For the text-containing cell, return its midpoint in [x, y] coordinate format. 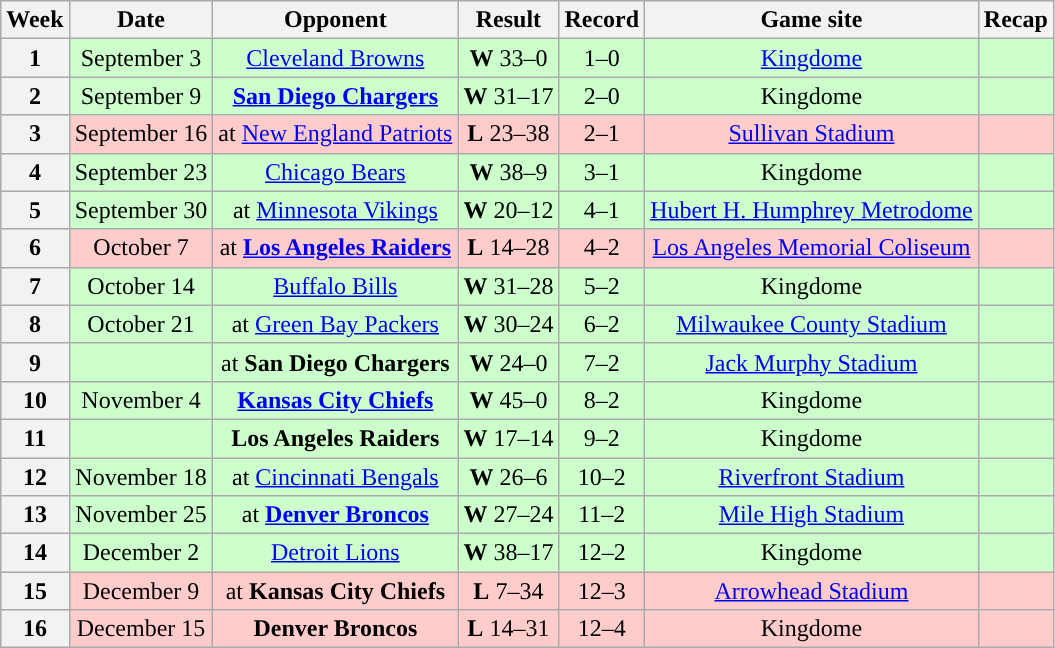
W 30–24 [508, 324]
1–0 [602, 58]
1 [35, 58]
Cleveland Browns [336, 58]
5 [35, 210]
12–2 [602, 553]
13 [35, 515]
Sullivan Stadium [812, 134]
Week [35, 20]
4–1 [602, 210]
W 31–28 [508, 286]
at Minnesota Vikings [336, 210]
Arrowhead Stadium [812, 591]
Record [602, 20]
W 17–14 [508, 438]
October 21 [141, 324]
Jack Murphy Stadium [812, 362]
10–2 [602, 477]
8 [35, 324]
December 2 [141, 553]
2–1 [602, 134]
San Diego Chargers [336, 96]
7 [35, 286]
W 38–17 [508, 553]
W 45–0 [508, 400]
September 16 [141, 134]
4 [35, 172]
September 9 [141, 96]
14 [35, 553]
W 33–0 [508, 58]
9–2 [602, 438]
Mile High Stadium [812, 515]
15 [35, 591]
W 27–24 [508, 515]
Kansas City Chiefs [336, 400]
3–1 [602, 172]
6–2 [602, 324]
Los Angeles Memorial Coliseum [812, 248]
Date [141, 20]
L 23–38 [508, 134]
L 14–28 [508, 248]
2–0 [602, 96]
at Los Angeles Raiders [336, 248]
2 [35, 96]
7–2 [602, 362]
W 31–17 [508, 96]
at San Diego Chargers [336, 362]
9 [35, 362]
November 18 [141, 477]
September 30 [141, 210]
Denver Broncos [336, 629]
at New England Patriots [336, 134]
Opponent [336, 20]
W 26–6 [508, 477]
12 [35, 477]
Detroit Lions [336, 553]
Buffalo Bills [336, 286]
W 24–0 [508, 362]
6 [35, 248]
October 7 [141, 248]
W 20–12 [508, 210]
at Green Bay Packers [336, 324]
October 14 [141, 286]
11 [35, 438]
8–2 [602, 400]
Chicago Bears [336, 172]
November 4 [141, 400]
Result [508, 20]
at Denver Broncos [336, 515]
Riverfront Stadium [812, 477]
12–4 [602, 629]
Milwaukee County Stadium [812, 324]
12–3 [602, 591]
L 7–34 [508, 591]
Recap [1016, 20]
3 [35, 134]
11–2 [602, 515]
L 14–31 [508, 629]
September 3 [141, 58]
at Cincinnati Bengals [336, 477]
at Kansas City Chiefs [336, 591]
16 [35, 629]
November 25 [141, 515]
W 38–9 [508, 172]
December 15 [141, 629]
December 9 [141, 591]
10 [35, 400]
Hubert H. Humphrey Metrodome [812, 210]
September 23 [141, 172]
5–2 [602, 286]
4–2 [602, 248]
Los Angeles Raiders [336, 438]
Game site [812, 20]
